Scan for the cell matching the given text and deliver its (X, Y) coordinate at center. 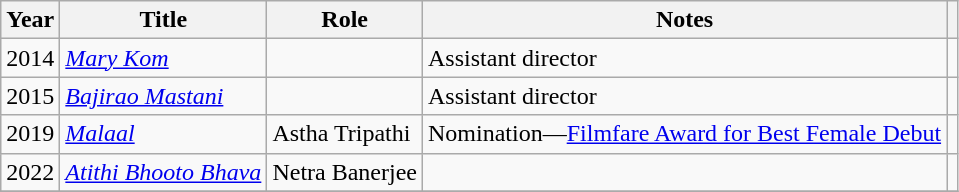
2015 (30, 96)
Malaal (164, 134)
Role (345, 20)
Atithi Bhooto Bhava (164, 172)
Astha Tripathi (345, 134)
Year (30, 20)
Title (164, 20)
Mary Kom (164, 58)
2019 (30, 134)
2022 (30, 172)
Bajirao Mastani (164, 96)
Netra Banerjee (345, 172)
2014 (30, 58)
Notes (685, 20)
Nomination—Filmfare Award for Best Female Debut (685, 134)
